Return the [X, Y] coordinate for the center point of the cell that contains the specified text.  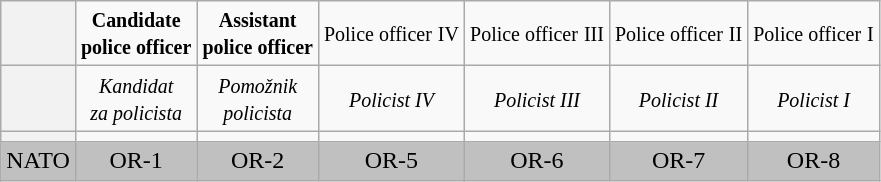
Candidate police officer [136, 34]
Policist III [536, 98]
OR-5 [391, 161]
OR-2 [258, 161]
OR-7 [678, 161]
Pomožnik policista [258, 98]
OR-6 [536, 161]
NATO [38, 161]
Police officer III [536, 34]
Police officer I [814, 34]
OR-8 [814, 161]
Policist II [678, 98]
Police officer II [678, 34]
Police officer IV [391, 34]
Assistant police officer [258, 34]
Kandidat za policista [136, 98]
OR-1 [136, 161]
Policist IV [391, 98]
Policist I [814, 98]
